From the cell containing the given text, extract its center point as [X, Y] coordinate. 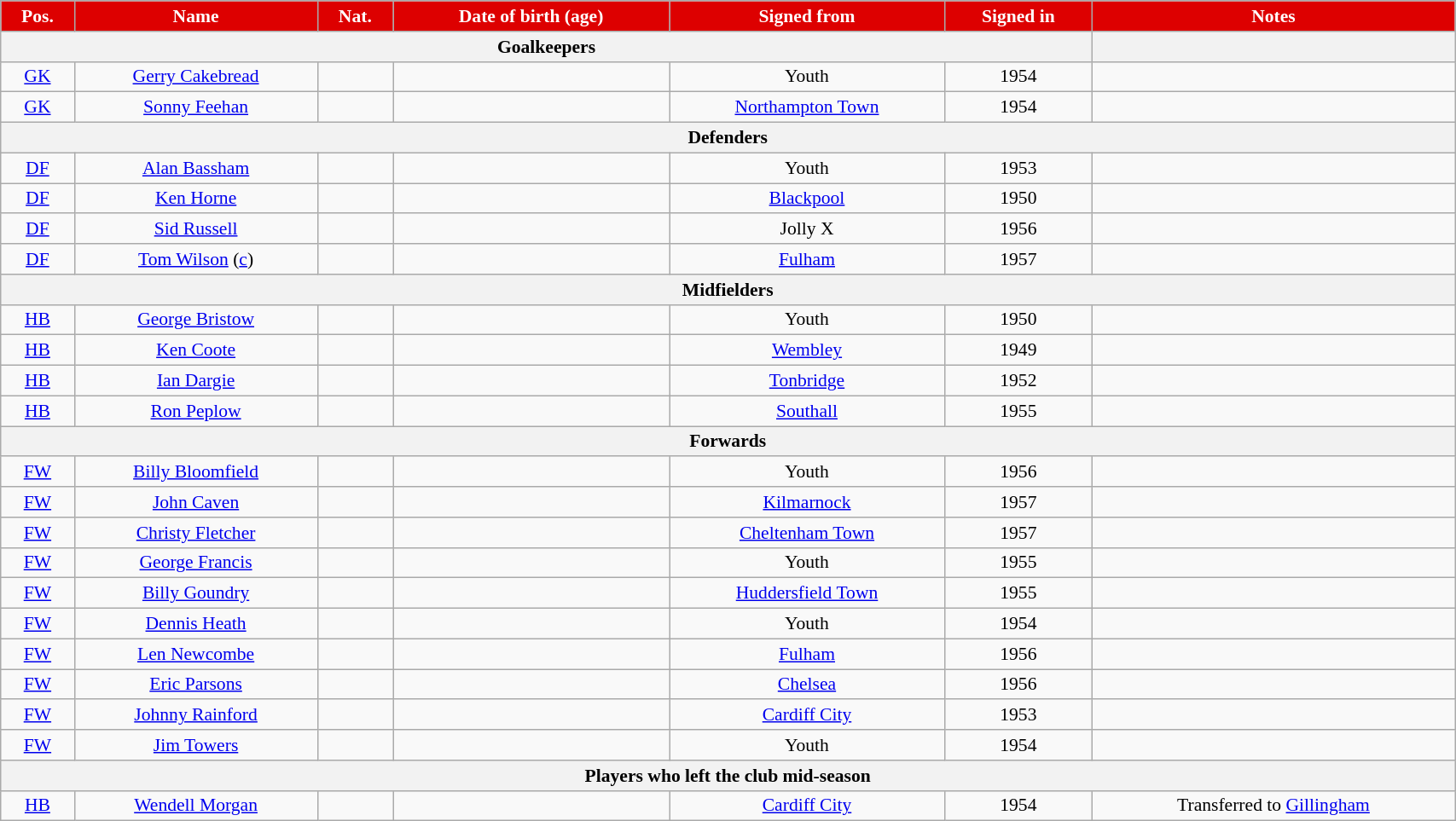
Sid Russell [196, 229]
Notes [1273, 16]
Wembley [807, 350]
Jolly X [807, 229]
Players who left the club mid-season [728, 776]
Northampton Town [807, 107]
Alan Bassham [196, 168]
Defenders [728, 138]
Name [196, 16]
Gerry Cakebread [196, 77]
Goalkeepers [547, 47]
Nat. [355, 16]
Eric Parsons [196, 685]
Sonny Feehan [196, 107]
Forwards [728, 442]
Pos. [38, 16]
Chelsea [807, 685]
Signed in [1018, 16]
Tonbridge [807, 381]
Blackpool [807, 199]
Dennis Heath [196, 624]
Ken Coote [196, 350]
Ron Peplow [196, 411]
Len Newcombe [196, 654]
1949 [1018, 350]
Midfielders [728, 290]
John Caven [196, 502]
Transferred to Gillingham [1273, 806]
Cheltenham Town [807, 533]
Kilmarnock [807, 502]
Jim Towers [196, 745]
George Bristow [196, 320]
Billy Bloomfield [196, 472]
Southall [807, 411]
Billy Goundry [196, 593]
Huddersfield Town [807, 593]
Johnny Rainford [196, 715]
Signed from [807, 16]
1952 [1018, 381]
Christy Fletcher [196, 533]
Tom Wilson (c) [196, 259]
Ken Horne [196, 199]
Date of birth (age) [531, 16]
George Francis [196, 563]
Ian Dargie [196, 381]
Wendell Morgan [196, 806]
